From the cell containing the given text, extract its center point as (x, y) coordinate. 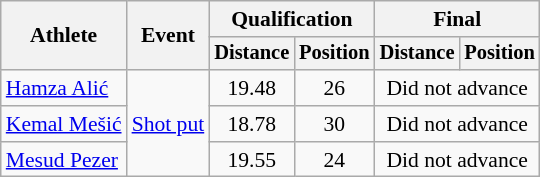
Event (168, 36)
19.48 (252, 88)
Qualification (292, 19)
30 (334, 124)
26 (334, 88)
Athlete (64, 36)
18.78 (252, 124)
Shot put (168, 124)
Hamza Alić (64, 88)
Final (458, 19)
Kemal Mešić (64, 124)
